Provide the [X, Y] coordinate of the cell's center where the given text is located.  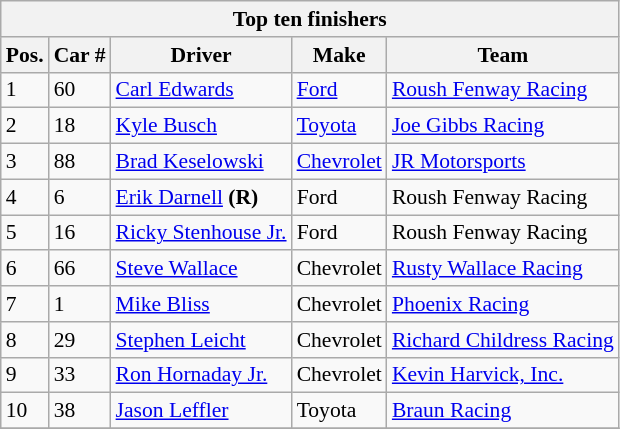
88 [80, 162]
5 [25, 233]
38 [80, 411]
Ricky Stenhouse Jr. [202, 233]
4 [25, 197]
9 [25, 375]
Pos. [25, 55]
Car # [80, 55]
3 [25, 162]
Kyle Busch [202, 126]
JR Motorsports [503, 162]
33 [80, 375]
Stephen Leicht [202, 340]
10 [25, 411]
Richard Childress Racing [503, 340]
60 [80, 90]
Team [503, 55]
29 [80, 340]
8 [25, 340]
18 [80, 126]
66 [80, 269]
Driver [202, 55]
Joe Gibbs Racing [503, 126]
Erik Darnell (R) [202, 197]
Make [340, 55]
Mike Bliss [202, 304]
16 [80, 233]
Rusty Wallace Racing [503, 269]
Carl Edwards [202, 90]
Phoenix Racing [503, 304]
Brad Keselowski [202, 162]
Jason Leffler [202, 411]
Ron Hornaday Jr. [202, 375]
Braun Racing [503, 411]
Top ten finishers [310, 19]
7 [25, 304]
Kevin Harvick, Inc. [503, 375]
2 [25, 126]
Steve Wallace [202, 269]
